Identify which cell holds the provided text, then report its (x, y) central coordinate. 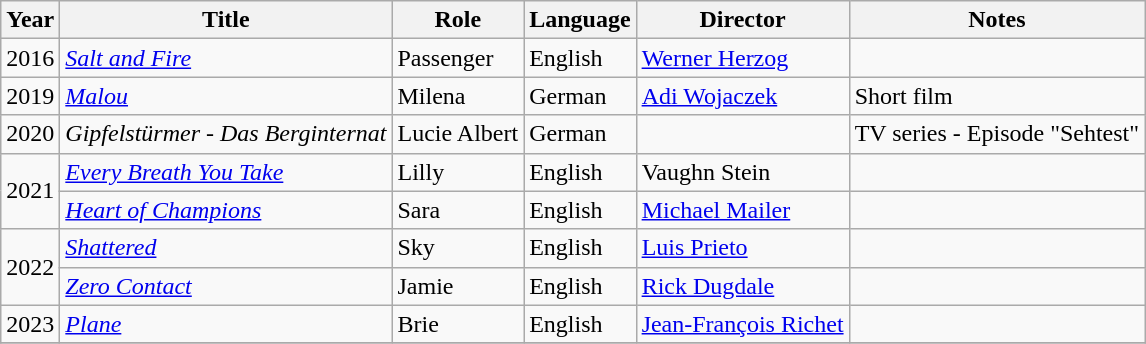
2022 (30, 267)
Sara (458, 210)
Adi Wojaczek (742, 96)
2021 (30, 191)
Plane (226, 324)
Every Breath You Take (226, 172)
Jean-François Richet (742, 324)
Rick Dugdale (742, 286)
Sky (458, 248)
Brie (458, 324)
Vaughn Stein (742, 172)
Short film (997, 96)
Role (458, 20)
Michael Mailer (742, 210)
Director (742, 20)
Lucie Albert (458, 134)
2016 (30, 58)
Title (226, 20)
Year (30, 20)
Lilly (458, 172)
2020 (30, 134)
2023 (30, 324)
Milena (458, 96)
Passenger (458, 58)
Salt and Fire (226, 58)
Jamie (458, 286)
Zero Contact (226, 286)
Notes (997, 20)
2019 (30, 96)
Luis Prieto (742, 248)
Malou (226, 96)
Language (580, 20)
Werner Herzog (742, 58)
Heart of Champions (226, 210)
Gipfelstürmer - Das Berginternat (226, 134)
Shattered (226, 248)
TV series - Episode "Sehtest" (997, 134)
